Capture the cell that displays the provided text and extract its [X, Y] central coordinate. 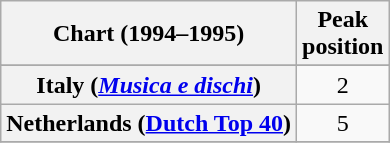
Italy (Musica e dischi) [149, 85]
Netherlands (Dutch Top 40) [149, 123]
Chart (1994–1995) [149, 34]
5 [343, 123]
Peakposition [343, 34]
2 [343, 85]
